Pinpoint the cell where the given text exists, returning its [x, y] midpoint coordinate. 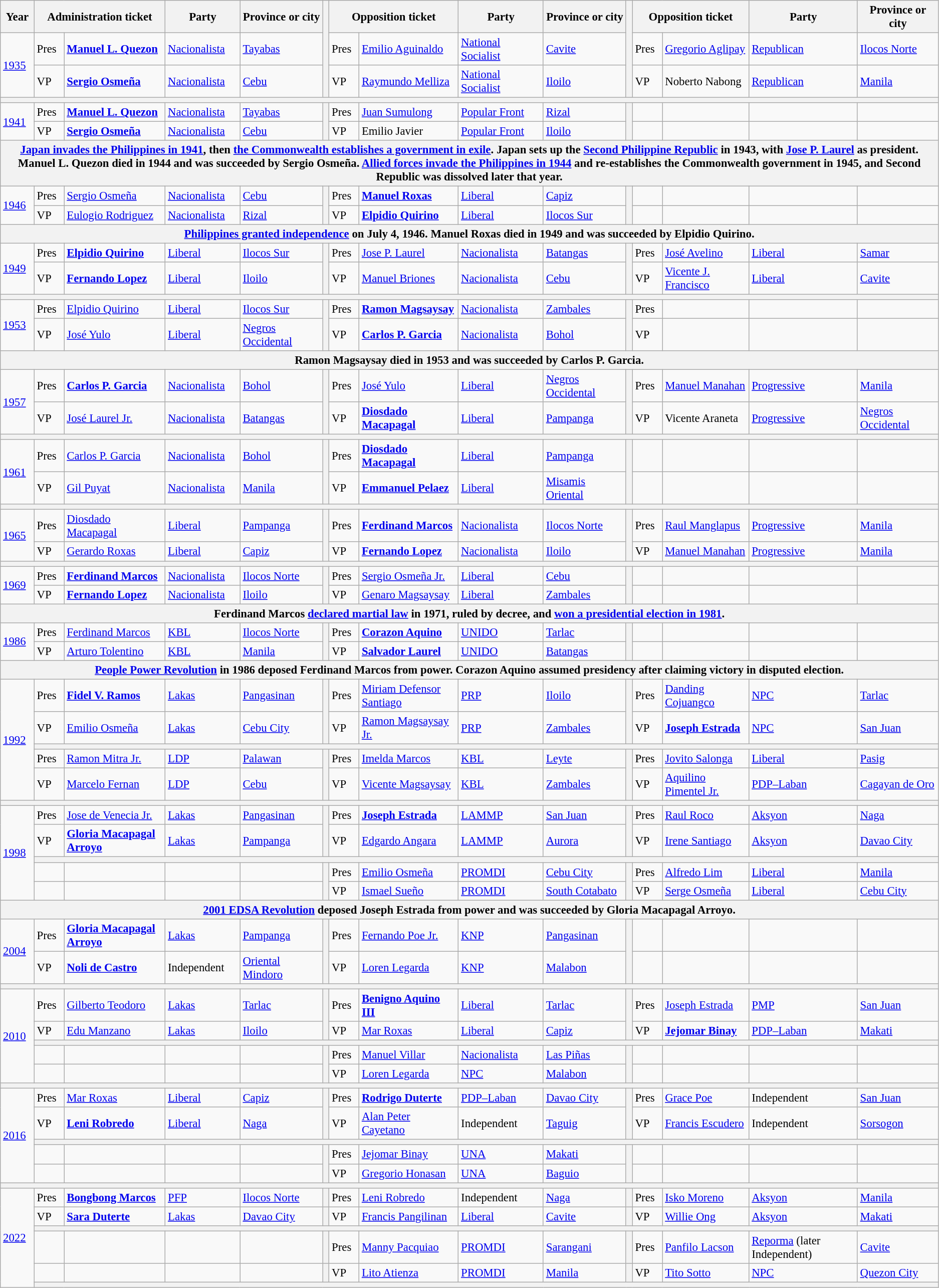
Grace Poe [706, 1098]
1949 [17, 269]
Taguig [584, 1124]
Noberto Nabong [706, 81]
José Avelino [706, 253]
Year [17, 17]
Quezon City [898, 1273]
Aquilino Pimentel Jr. [706, 785]
1986 [17, 641]
Administration ticket [99, 17]
Salvador Laurel [409, 651]
Imelda Marcos [409, 759]
2001 EDSA Revolution deposed Joseph Estrada from power and was succeeded by Gloria Macapagal Arroyo. [469, 910]
Corazon Aquino [409, 632]
Reporma (later Independent) [803, 1247]
Bongbong Marcos [115, 1197]
Ramon Magsaysay Jr. [409, 728]
People Power Revolution in 1986 deposed Ferdinand Marcos from power. Corazon Aquino assumed presidency after claiming victory in disputed election. [469, 670]
Misamis Oriental [584, 488]
Eulogio Rodriguez [115, 215]
Gilberto Teodoro [115, 1005]
Sara Duterte [115, 1216]
Panfilo Lacson [706, 1247]
Noli de Castro [115, 967]
Manuel Roxas [409, 196]
Juan Sumulong [409, 112]
Palawan [282, 759]
2022 [17, 1238]
Emilio Javier [409, 131]
PMP [803, 1005]
Vicente Magsaysay [409, 785]
Benigno Aquino III [409, 1005]
Vicente Araneta [706, 418]
Ramon Mitra Jr. [115, 759]
Gregorio Honasan [409, 1173]
Danding Cojuangco [706, 696]
Aurora [584, 841]
Ramon Magsaysay died in 1953 and was succeeded by Carlos P. Garcia. [469, 360]
José Laurel Jr. [115, 418]
Manuel Briones [409, 278]
Vicente J. Francisco [706, 278]
Arturo Tolentino [115, 651]
Fidel V. Ramos [115, 696]
Miriam Defensor Santiago [409, 696]
1961 [17, 472]
South Cotabato [584, 891]
Alfredo Lim [706, 872]
Philippines granted independence on July 4, 1946. Manuel Roxas died in 1949 and was succeeded by Elpidio Quirino. [469, 234]
Leyte [584, 759]
Francis Escudero [706, 1124]
Gil Puyat [115, 488]
1957 [17, 402]
1941 [17, 121]
1998 [17, 853]
Ismael Sueño [409, 891]
Edu Manzano [115, 1031]
1965 [17, 535]
Serge Osmeña [706, 891]
Jose P. Laurel [409, 253]
Las Piñas [584, 1055]
Sorsogon [898, 1124]
Raul Roco [706, 815]
Baguio [584, 1173]
PFP [202, 1197]
Jose de Venecia Jr. [115, 815]
Emmanuel Pelaez [409, 488]
Marcelo Fernan [115, 785]
Sergio Osmeña Jr. [409, 576]
1969 [17, 585]
Ramon Magsaysay [409, 309]
1953 [17, 325]
Gerardo Roxas [115, 552]
Oriental Mindoro [282, 967]
Ferdinand Marcos declared martial law in 1971, ruled by decree, and won a presidential election in 1981. [469, 613]
Irene Santiago [706, 841]
Lito Atienza [409, 1273]
Pasig [898, 759]
Raul Manglapus [706, 526]
2004 [17, 951]
1946 [17, 205]
Gregorio Aglipay [706, 49]
Samar [898, 253]
Manny Pacquiao [409, 1247]
Jovito Salonga [706, 759]
Raymundo Melliza [409, 81]
Alan Peter Cayetano [409, 1124]
Willie Ong [706, 1216]
Cagayan de Oro [898, 785]
Sarangani [584, 1247]
1992 [17, 740]
Genaro Magsaysay [409, 594]
1935 [17, 65]
2016 [17, 1136]
Emilio Aguinaldo [409, 49]
Tito Sotto [706, 1273]
Fernando Poe Jr. [409, 935]
Manuel Villar [409, 1055]
2010 [17, 1036]
Francis Pangilinan [409, 1216]
Edgardo Angara [409, 841]
Isko Moreno [706, 1197]
Rodrigo Duterte [409, 1098]
